Determine the [x, y] coordinate at the center of the cell enclosing the given text.  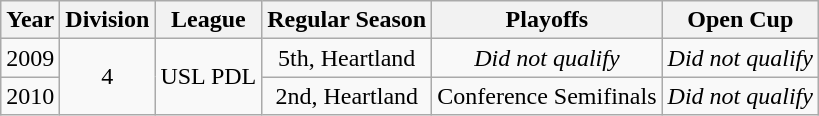
2010 [30, 96]
4 [108, 77]
2009 [30, 58]
Playoffs [547, 20]
5th, Heartland [347, 58]
Year [30, 20]
USL PDL [208, 77]
Regular Season [347, 20]
2nd, Heartland [347, 96]
Conference Semifinals [547, 96]
Open Cup [740, 20]
League [208, 20]
Division [108, 20]
